Pinpoint the cell where the given text exists, returning its (X, Y) midpoint coordinate. 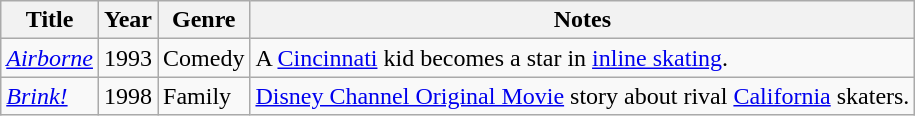
1993 (128, 58)
Family (204, 96)
1998 (128, 96)
Comedy (204, 58)
Disney Channel Original Movie story about rival California skaters. (582, 96)
A Cincinnati kid becomes a star in inline skating. (582, 58)
Title (50, 20)
Airborne (50, 58)
Notes (582, 20)
Genre (204, 20)
Year (128, 20)
Brink! (50, 96)
